Return [x, y] of the center of cell containing provided text 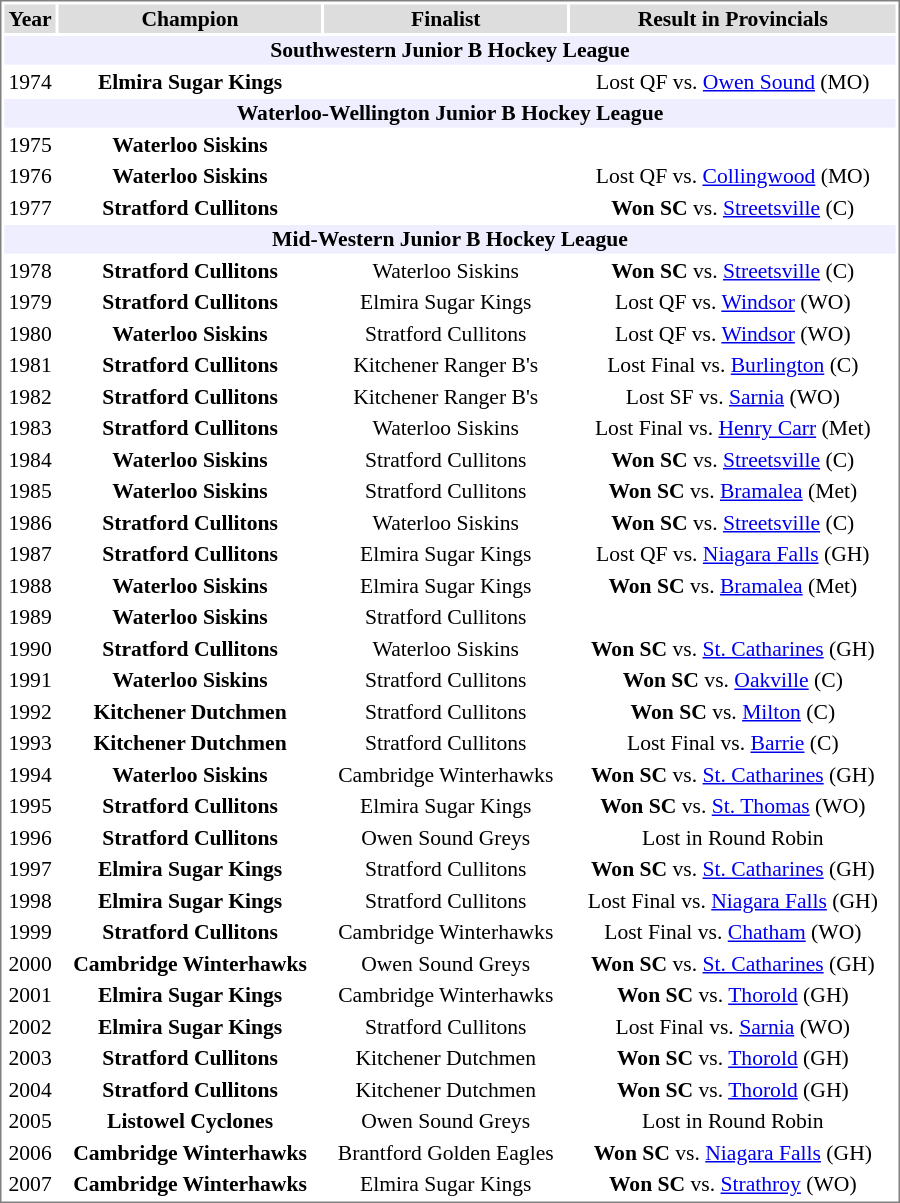
Lost QF vs. Owen Sound (MO) [732, 82]
1978 [30, 270]
1979 [30, 302]
2004 [30, 1090]
1994 [30, 774]
2001 [30, 995]
Result in Provincials [732, 18]
Year [30, 18]
2007 [30, 1184]
1985 [30, 491]
Lost SF vs. Sarnia (WO) [732, 396]
Won SC vs. Milton (C) [732, 712]
1984 [30, 460]
Lost Final vs. Burlington (C) [732, 365]
1995 [30, 806]
Southwestern Junior B Hockey League [450, 50]
1989 [30, 617]
Mid-Western Junior B Hockey League [450, 239]
1975 [30, 144]
2000 [30, 964]
1992 [30, 712]
Lost Final vs. Sarnia (WO) [732, 1026]
2005 [30, 1121]
Lost Final vs. Niagara Falls (GH) [732, 900]
1982 [30, 396]
Waterloo-Wellington Junior B Hockey League [450, 113]
1991 [30, 680]
1980 [30, 334]
1999 [30, 932]
1998 [30, 900]
2003 [30, 1058]
Finalist [446, 18]
Won SC vs. St. Thomas (WO) [732, 806]
1990 [30, 648]
1987 [30, 554]
1983 [30, 428]
Won SC vs. Strathroy (WO) [732, 1184]
1986 [30, 522]
2002 [30, 1026]
1988 [30, 586]
1977 [30, 208]
Lost QF vs. Niagara Falls (GH) [732, 554]
Lost Final vs. Barrie (C) [732, 743]
1993 [30, 743]
1974 [30, 82]
Won SC vs. Niagara Falls (GH) [732, 1152]
Listowel Cyclones [190, 1121]
1976 [30, 176]
Lost Final vs. Chatham (WO) [732, 932]
Won SC vs. Oakville (C) [732, 680]
1996 [30, 838]
Champion [190, 18]
Lost QF vs. Collingwood (MO) [732, 176]
2006 [30, 1152]
Lost Final vs. Henry Carr (Met) [732, 428]
1997 [30, 869]
Brantford Golden Eagles [446, 1152]
1981 [30, 365]
